Return the (x, y) coordinate for the center point of the cell that contains the specified text.  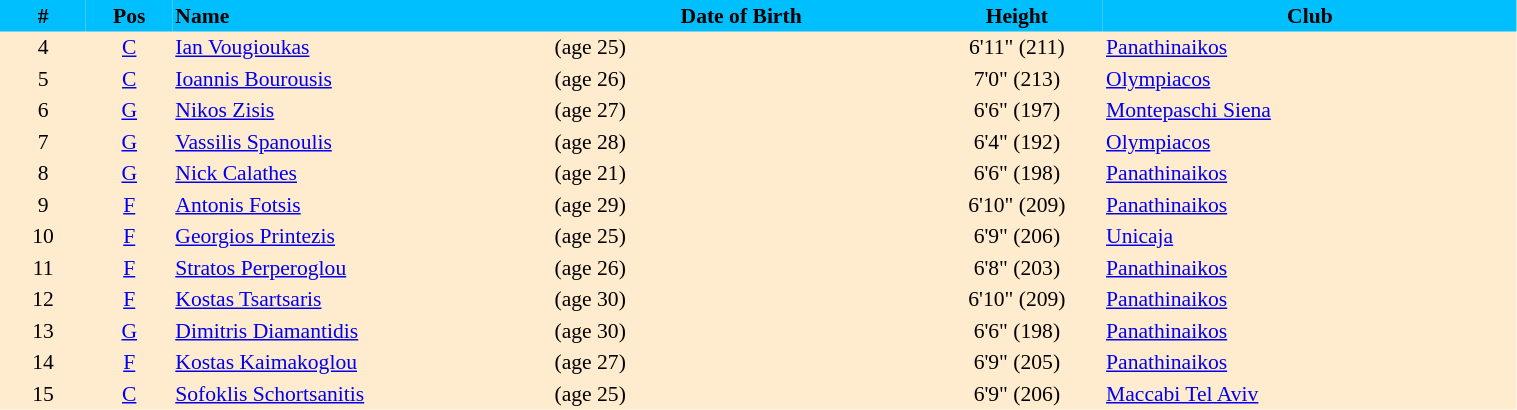
15 (43, 394)
Ian Vougioukas (362, 48)
Nick Calathes (362, 174)
Pos (129, 16)
12 (43, 300)
7 (43, 142)
# (43, 16)
4 (43, 48)
Ioannis Bourousis (362, 79)
Club (1310, 16)
Sofoklis Schortsanitis (362, 394)
Kostas Kaimakoglou (362, 362)
Stratos Perperoglou (362, 268)
8 (43, 174)
11 (43, 268)
13 (43, 331)
Unicaja (1310, 236)
Kostas Tsartsaris (362, 300)
(age 28) (742, 142)
Vassilis Spanoulis (362, 142)
14 (43, 362)
9 (43, 205)
Dimitris Diamantidis (362, 331)
6'4" (192) (1017, 142)
6'9" (205) (1017, 362)
6'6" (197) (1017, 110)
6 (43, 110)
Name (362, 16)
(age 21) (742, 174)
7'0" (213) (1017, 79)
Maccabi Tel Aviv (1310, 394)
Montepaschi Siena (1310, 110)
Height (1017, 16)
6'11" (211) (1017, 48)
6'8" (203) (1017, 268)
5 (43, 79)
Nikos Zisis (362, 110)
Georgios Printezis (362, 236)
(age 29) (742, 205)
10 (43, 236)
Antonis Fotsis (362, 205)
Date of Birth (742, 16)
